Detect which cell encompasses the target text, then output its [x, y] center coordinate. 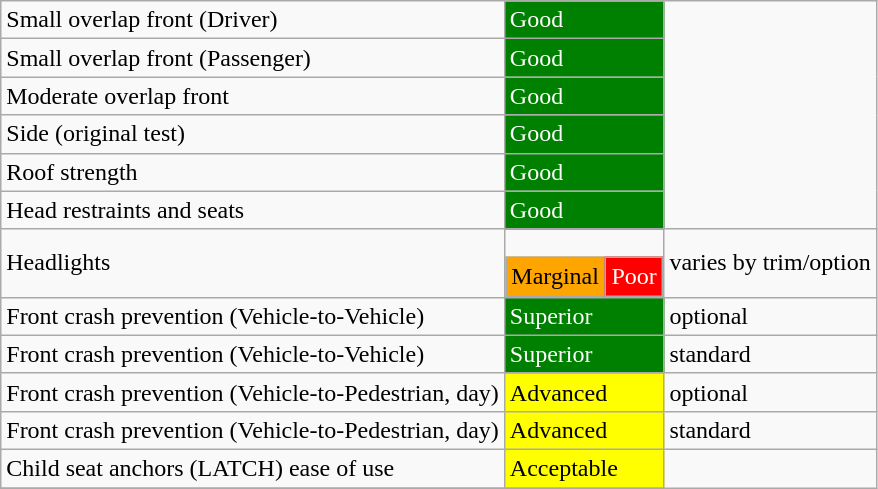
Moderate overlap front [253, 96]
Headlights [253, 263]
Marginal [555, 277]
Poor [634, 277]
Small overlap front (Driver) [253, 20]
Head restraints and seats [253, 210]
Roof strength [253, 172]
varies by trim/option [770, 263]
Small overlap front (Passenger) [253, 58]
Acceptable [584, 468]
Marginal Poor [584, 263]
Child seat anchors (LATCH) ease of use [253, 468]
Side (original test) [253, 134]
